Return [X, Y] of the center of cell containing provided text 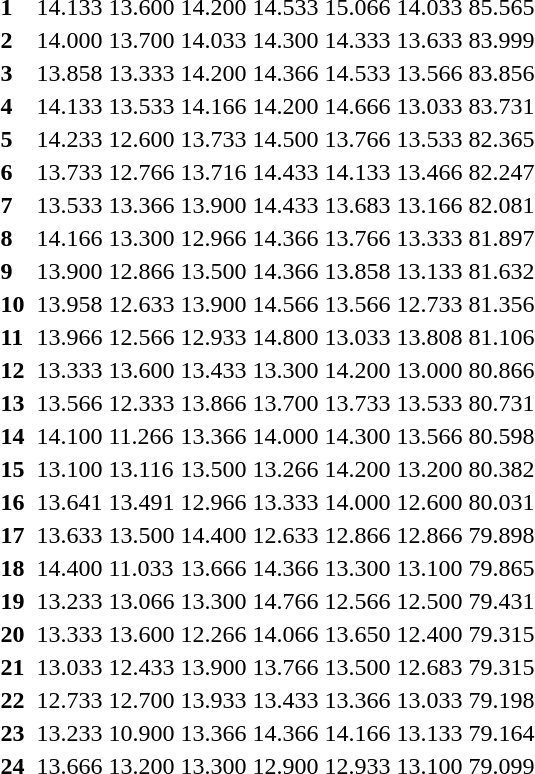
13.166 [430, 205]
12.700 [142, 700]
14.500 [286, 139]
14.066 [286, 634]
13.116 [142, 469]
12.933 [214, 337]
13.666 [214, 568]
14.033 [214, 40]
13.066 [142, 601]
13.650 [358, 634]
14.333 [358, 40]
14.233 [70, 139]
12.683 [430, 667]
11.266 [142, 436]
14.533 [358, 73]
13.683 [358, 205]
13.933 [214, 700]
13.491 [142, 502]
12.266 [214, 634]
13.808 [430, 337]
12.433 [142, 667]
14.566 [286, 304]
13.200 [430, 469]
14.100 [70, 436]
14.666 [358, 106]
13.966 [70, 337]
13.716 [214, 172]
10.900 [142, 733]
12.766 [142, 172]
14.800 [286, 337]
11.033 [142, 568]
14.766 [286, 601]
12.500 [430, 601]
13.266 [286, 469]
13.866 [214, 403]
13.958 [70, 304]
13.466 [430, 172]
12.333 [142, 403]
12.400 [430, 634]
13.641 [70, 502]
13.000 [430, 370]
